Provide the [x, y] coordinate of the cell's center where the given text is located.  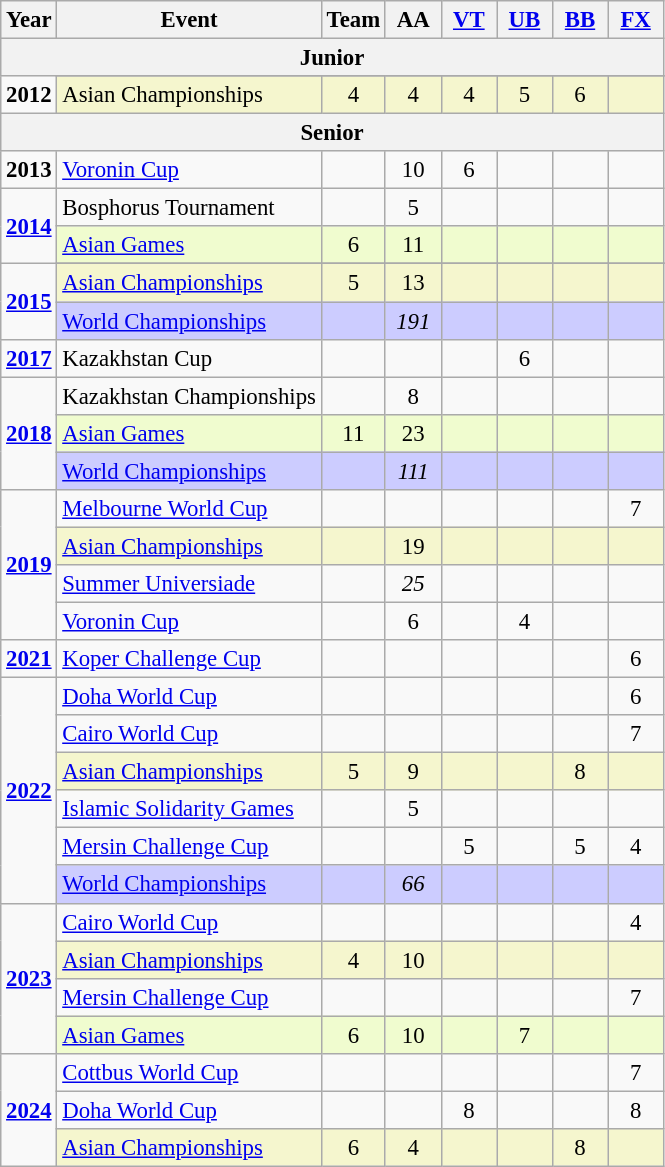
2013 [29, 170]
111 [413, 471]
2018 [29, 434]
BB [580, 20]
191 [413, 321]
Junior [332, 58]
66 [413, 885]
2021 [29, 659]
Kazakhstan Cup [189, 358]
13 [413, 283]
2023 [29, 978]
Event [189, 20]
9 [413, 772]
Team [353, 20]
19 [413, 546]
FX [636, 20]
2014 [29, 226]
Koper Challenge Cup [189, 659]
Year [29, 20]
2012 [29, 95]
Bosphorus Tournament [189, 208]
Senior [332, 133]
2015 [29, 302]
Summer Universiade [189, 584]
Islamic Solidarity Games [189, 809]
UB [525, 20]
AA [413, 20]
23 [413, 433]
Cottbus World Cup [189, 1073]
2017 [29, 358]
Melbourne World Cup [189, 509]
VT [469, 20]
Kazakhstan Championships [189, 396]
25 [413, 584]
2024 [29, 1110]
2019 [29, 565]
2022 [29, 791]
